Identify which cell holds the provided text, then report its (x, y) central coordinate. 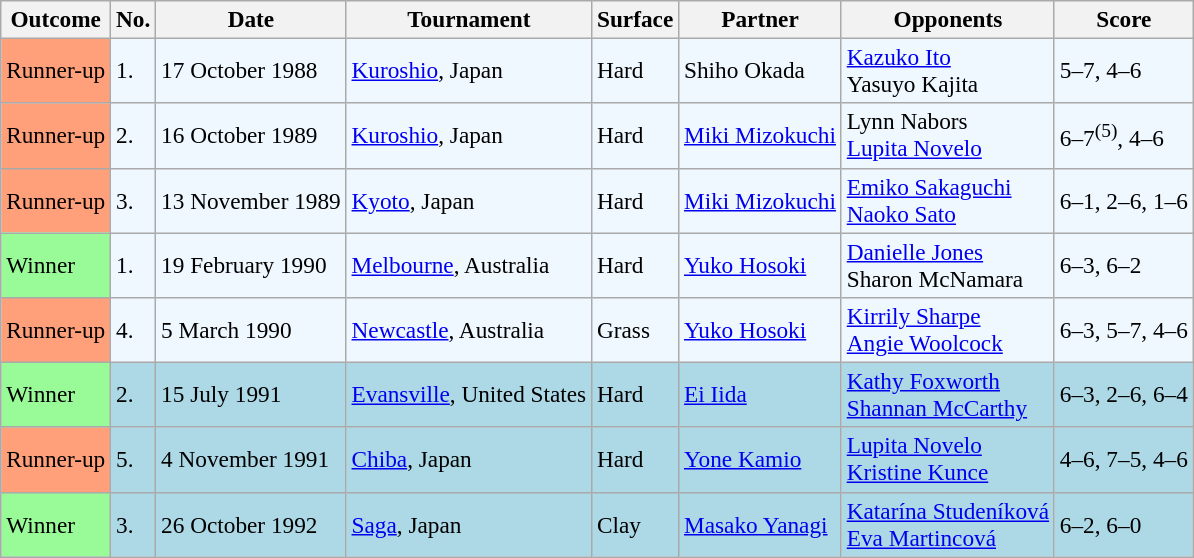
No. (134, 19)
Partner (760, 19)
Clay (636, 524)
Ei Iida (760, 394)
6–1, 2–6, 1–6 (1124, 200)
Danielle Jones Sharon McNamara (948, 264)
Date (251, 19)
Outcome (56, 19)
6–7(5), 4–6 (1124, 136)
Saga, Japan (468, 524)
Evansville, United States (468, 394)
6–3, 5–7, 4–6 (1124, 330)
Opponents (948, 19)
5 March 1990 (251, 330)
6–3, 6–2 (1124, 264)
4–6, 7–5, 4–6 (1124, 460)
Kathy Foxworth Shannan McCarthy (948, 394)
17 October 1988 (251, 70)
Newcastle, Australia (468, 330)
Grass (636, 330)
Surface (636, 19)
5. (134, 460)
Kazuko Ito Yasuyo Kajita (948, 70)
Shiho Okada (760, 70)
Tournament (468, 19)
Lynn Nabors Lupita Novelo (948, 136)
Masako Yanagi (760, 524)
4. (134, 330)
16 October 1989 (251, 136)
Chiba, Japan (468, 460)
Katarína Studeníková Eva Martincová (948, 524)
Kirrily Sharpe Angie Woolcock (948, 330)
6–2, 6–0 (1124, 524)
Melbourne, Australia (468, 264)
15 July 1991 (251, 394)
6–3, 2–6, 6–4 (1124, 394)
Score (1124, 19)
Lupita Novelo Kristine Kunce (948, 460)
Yone Kamio (760, 460)
5–7, 4–6 (1124, 70)
Kyoto, Japan (468, 200)
Emiko Sakaguchi Naoko Sato (948, 200)
19 February 1990 (251, 264)
26 October 1992 (251, 524)
13 November 1989 (251, 200)
4 November 1991 (251, 460)
